Capture the cell that displays the provided text and extract its [X, Y] central coordinate. 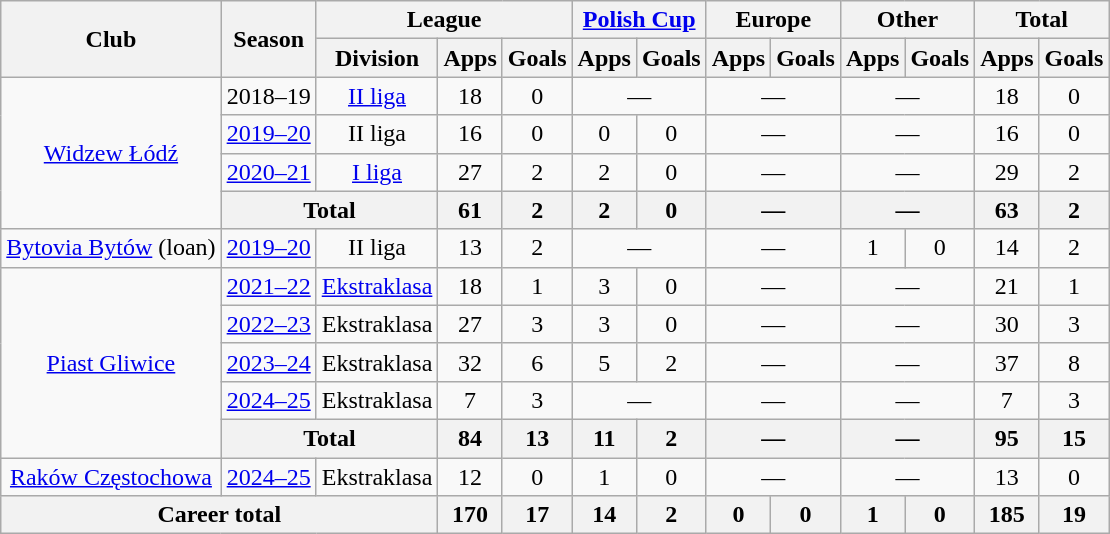
2022–23 [268, 324]
30 [1007, 324]
21 [1007, 286]
I liga [377, 172]
11 [604, 438]
Polish Cup [639, 20]
6 [537, 362]
Division [377, 58]
Europe [773, 20]
Widzew Łódź [111, 153]
32 [470, 362]
Raków Częstochowa [111, 477]
12 [470, 477]
19 [1074, 515]
84 [470, 438]
8 [1074, 362]
37 [1007, 362]
League [444, 20]
63 [1007, 210]
170 [470, 515]
15 [1074, 438]
Bytovia Bytów (loan) [111, 248]
Piast Gliwice [111, 362]
95 [1007, 438]
Season [268, 39]
2020–21 [268, 172]
Club [111, 39]
Other [907, 20]
2018–19 [268, 96]
185 [1007, 515]
17 [537, 515]
5 [604, 362]
2021–22 [268, 286]
61 [470, 210]
29 [1007, 172]
Career total [220, 515]
2023–24 [268, 362]
